Extract the (X, Y) coordinate from the center of the cell holding the provided text.  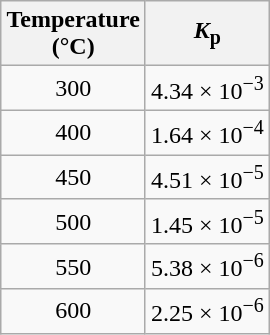
450 (73, 178)
1.45 × 10−5 (207, 222)
600 (73, 312)
Kp (207, 34)
4.34 × 10−3 (207, 88)
500 (73, 222)
4.51 × 10−5 (207, 178)
400 (73, 132)
300 (73, 88)
1.64 × 10−4 (207, 132)
5.38 × 10−6 (207, 266)
2.25 × 10−6 (207, 312)
Temperature(°C) (73, 34)
550 (73, 266)
